Output the (x, y) coordinate of the center of the cell containing the given text.  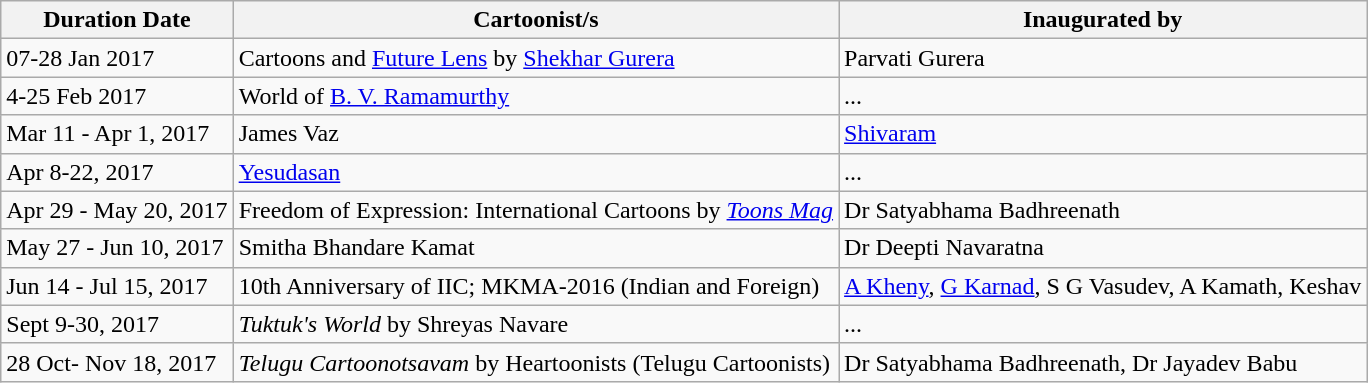
A Kheny, G Karnad, S G Vasudev, A Kamath, Keshav (1103, 286)
James Vaz (536, 134)
Shivaram (1103, 134)
Jun 14 - Jul 15, 2017 (117, 286)
Apr 29 - May 20, 2017 (117, 210)
Dr Deepti Navaratna (1103, 248)
07-28 Jan 2017 (117, 58)
Sept 9-30, 2017 (117, 324)
Mar 11 - Apr 1, 2017 (117, 134)
10th Anniversary of IIC; MKMA-2016 (Indian and Foreign) (536, 286)
4-25 Feb 2017 (117, 96)
Apr 8-22, 2017 (117, 172)
Duration Date (117, 20)
May 27 - Jun 10, 2017 (117, 248)
Dr Satyabhama Badhreenath (1103, 210)
Tuktuk's World by Shreyas Navare (536, 324)
World of B. V. Ramamurthy (536, 96)
Cartoons and Future Lens by Shekhar Gurera (536, 58)
Telugu Cartoonotsavam by Heartoonists (Telugu Cartoonists) (536, 362)
Smitha Bhandare Kamat (536, 248)
Yesudasan (536, 172)
Inaugurated by (1103, 20)
Freedom of Expression: International Cartoons by Toons Mag (536, 210)
Dr Satyabhama Badhreenath, Dr Jayadev Babu (1103, 362)
Parvati Gurera (1103, 58)
Cartoonist/s (536, 20)
28 Oct- Nov 18, 2017 (117, 362)
